Extract the [x, y] coordinate from the center of the cell holding the provided text.  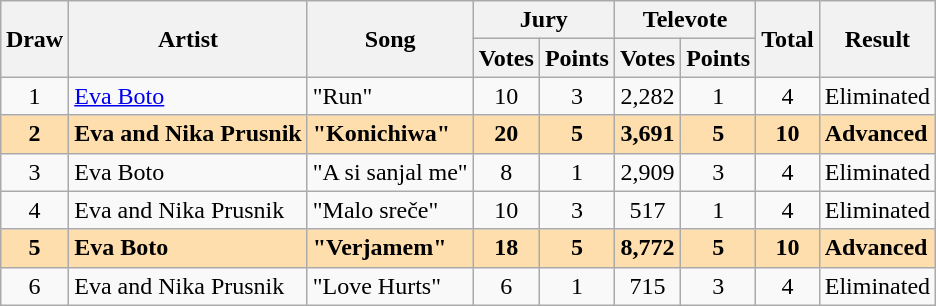
Televote [684, 20]
2 [34, 134]
"Love Hurts" [390, 286]
20 [506, 134]
Song [390, 39]
8,772 [647, 248]
"Verjamem" [390, 248]
"Malo sreče" [390, 210]
18 [506, 248]
3,691 [647, 134]
Draw [34, 39]
"Konichiwa" [390, 134]
Result [877, 39]
"A si sanjal me" [390, 172]
"Run" [390, 96]
Jury [544, 20]
Artist [188, 39]
Total [788, 39]
8 [506, 172]
2,282 [647, 96]
517 [647, 210]
2,909 [647, 172]
715 [647, 286]
